Return the (X, Y) coordinate for the center point of the cell that contains the specified text.  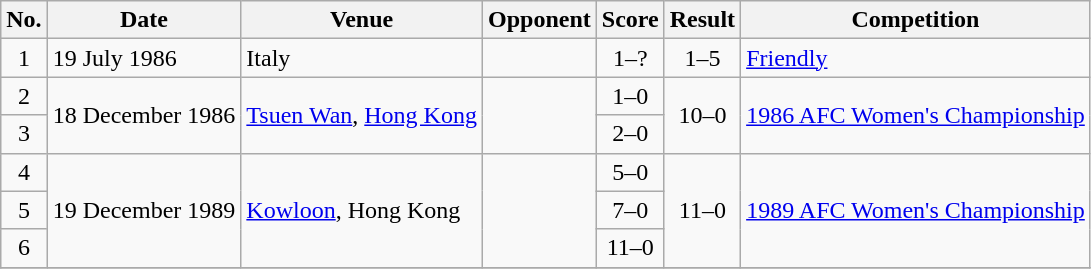
Date (144, 20)
1989 AFC Women's Championship (916, 210)
1–5 (702, 58)
Italy (362, 58)
1–0 (630, 96)
3 (24, 134)
6 (24, 248)
4 (24, 172)
Competition (916, 20)
No. (24, 20)
2 (24, 96)
5 (24, 210)
10–0 (702, 115)
Score (630, 20)
7–0 (630, 210)
Result (702, 20)
5–0 (630, 172)
18 December 1986 (144, 115)
Venue (362, 20)
Friendly (916, 58)
Kowloon, Hong Kong (362, 210)
1 (24, 58)
Tsuen Wan, Hong Kong (362, 115)
19 July 1986 (144, 58)
1–? (630, 58)
19 December 1989 (144, 210)
Opponent (539, 20)
2–0 (630, 134)
1986 AFC Women's Championship (916, 115)
